Extract the [x, y] coordinate from the center of the cell holding the provided text.  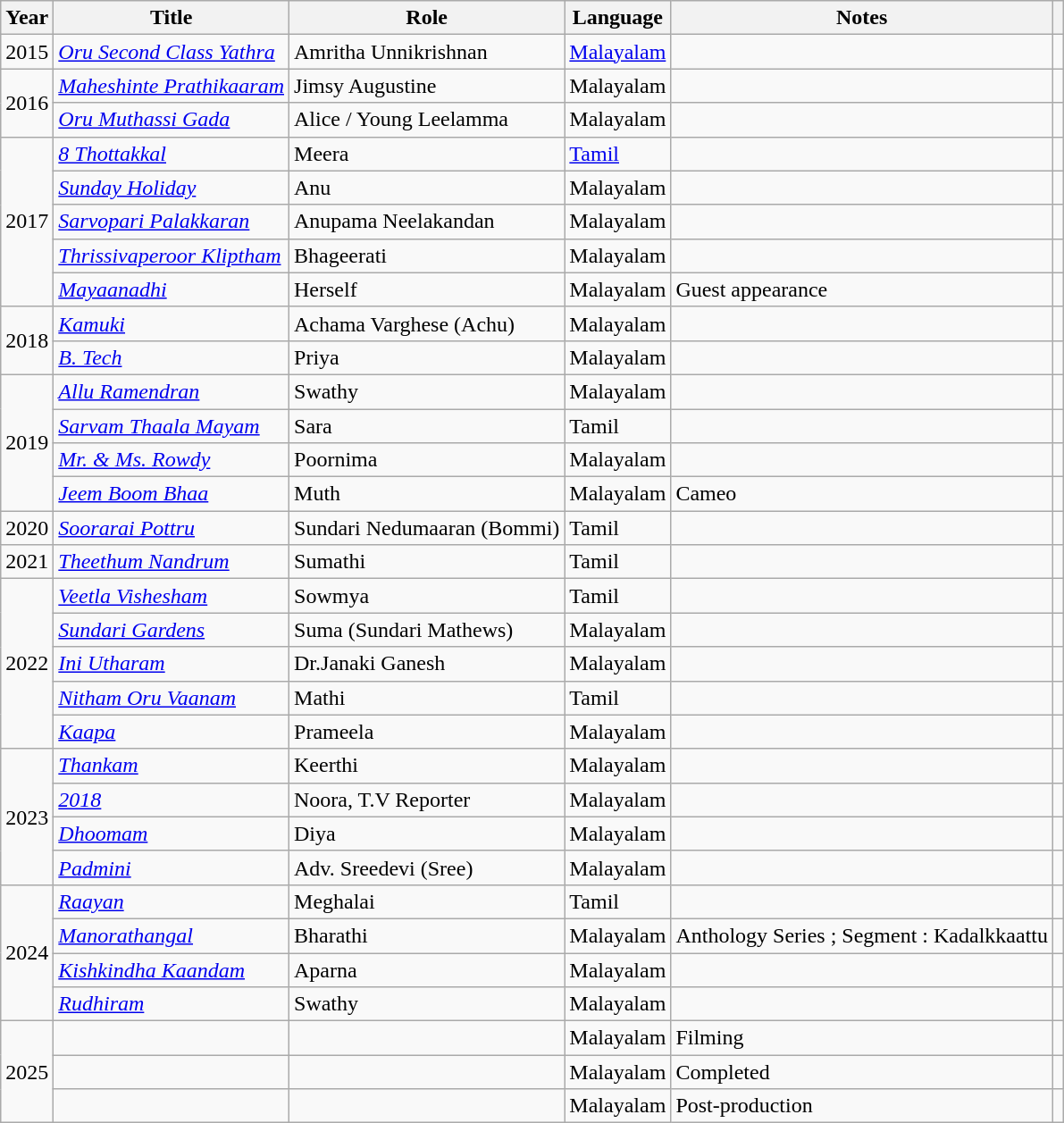
B. Tech [172, 357]
Sumathi [427, 562]
Post-production [862, 1106]
Language [618, 18]
Mr. & Ms. Rowdy [172, 460]
Ini Utharam [172, 664]
Allu Ramendran [172, 391]
Veetla Vishesham [172, 596]
Keerthi [427, 766]
Raayan [172, 901]
Dr.Janaki Ganesh [427, 664]
Mayaanadhi [172, 289]
Kaapa [172, 732]
2022 [27, 664]
Sara [427, 426]
Anthology Series ; Segment : Kadalkkaattu [862, 935]
Soorarai Pottru [172, 528]
Oru Muthassi Gada [172, 120]
Sundari Gardens [172, 630]
Alice / Young Leelamma [427, 120]
Completed [862, 1072]
2015 [27, 52]
2016 [27, 103]
Maheshinte Prathikaaram [172, 86]
Role [427, 18]
Sowmya [427, 596]
2021 [27, 562]
Aparna [427, 969]
Meghalai [427, 901]
Suma (Sundari Mathews) [427, 630]
Thankam [172, 766]
Achama Varghese (Achu) [427, 323]
Muth [427, 494]
Anupama Neelakandan [427, 222]
Amritha Unnikrishnan [427, 52]
8 Thottakkal [172, 154]
Rudhiram [172, 1004]
Prameela [427, 732]
Thrissivaperoor Kliptham [172, 256]
2024 [27, 952]
Bharathi [427, 935]
Theethum Nandrum [172, 562]
Adv. Sreedevi (Sree) [427, 867]
Cameo [862, 494]
Poornima [427, 460]
Sunday Holiday [172, 188]
2023 [27, 817]
Jeem Boom Bhaa [172, 494]
Title [172, 18]
Bhageerati [427, 256]
Notes [862, 18]
Sundari Nedumaaran (Bommi) [427, 528]
Noora, T.V Reporter [427, 800]
2019 [27, 442]
Herself [427, 289]
Anu [427, 188]
Guest appearance [862, 289]
2020 [27, 528]
2017 [27, 222]
Dhoomam [172, 834]
Mathi [427, 698]
Sarvam Thaala Mayam [172, 426]
Meera [427, 154]
Filming [862, 1038]
Padmini [172, 867]
Diya [427, 834]
2025 [27, 1072]
Year [27, 18]
Sarvopari Palakkaran [172, 222]
Kamuki [172, 323]
Priya [427, 357]
Manorathangal [172, 935]
Nitham Oru Vaanam [172, 698]
Jimsy Augustine [427, 86]
Kishkindha Kaandam [172, 969]
Oru Second Class Yathra [172, 52]
